Pinpoint the cell where the given text exists, returning its [x, y] midpoint coordinate. 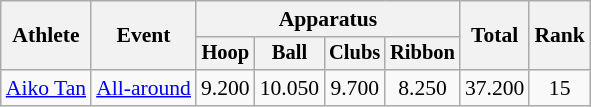
Ball [290, 54]
Ribbon [422, 54]
15 [560, 88]
9.700 [354, 88]
Total [494, 36]
Apparatus [328, 19]
37.200 [494, 88]
Aiko Tan [46, 88]
Hoop [226, 54]
All-around [144, 88]
Rank [560, 36]
Athlete [46, 36]
Event [144, 36]
9.200 [226, 88]
8.250 [422, 88]
Clubs [354, 54]
10.050 [290, 88]
